Provide the [X, Y] coordinate of the cell's center where the given text is located.  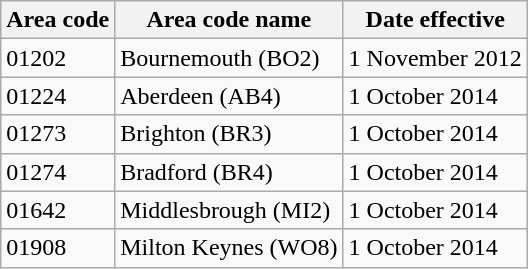
01642 [58, 210]
Bradford (BR4) [229, 172]
01274 [58, 172]
Date effective [435, 20]
1 November 2012 [435, 58]
Milton Keynes (WO8) [229, 248]
Bournemouth (BO2) [229, 58]
01908 [58, 248]
01273 [58, 134]
Area code name [229, 20]
Aberdeen (AB4) [229, 96]
Middlesbrough (MI2) [229, 210]
01202 [58, 58]
Brighton (BR3) [229, 134]
01224 [58, 96]
Area code [58, 20]
